Output the (X, Y) coordinate of the center of the cell containing the given text.  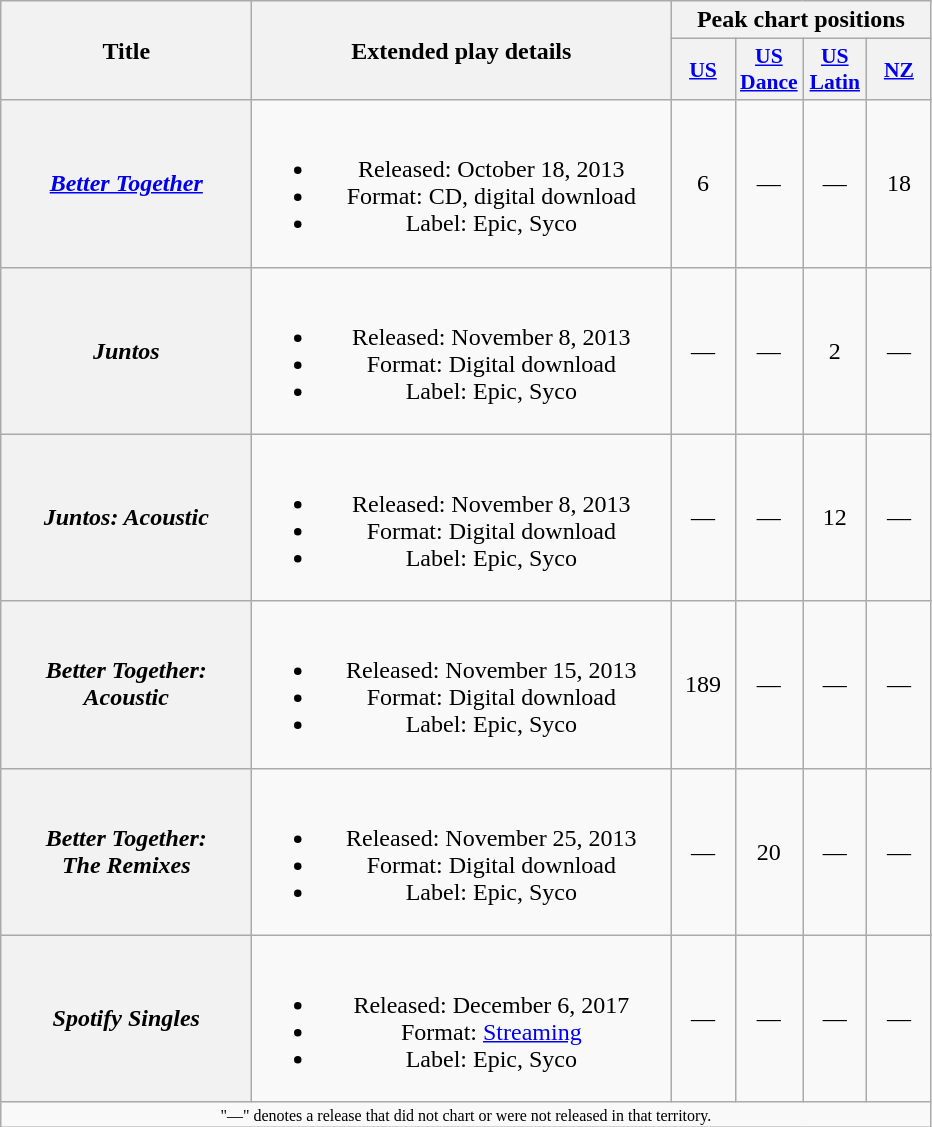
"—" denotes a release that did not chart or were not released in that territory. (466, 1114)
Released: December 6, 2017Format: StreamingLabel: Epic, Syco (462, 1018)
Better Together:Acoustic (126, 684)
18 (899, 184)
Better Together:The Remixes (126, 852)
189 (703, 684)
20 (769, 852)
NZ (899, 70)
Released: November 15, 2013Format: Digital downloadLabel: Epic, Syco (462, 684)
Juntos: Acoustic (126, 518)
USDance (769, 70)
Juntos (126, 350)
Peak chart positions (801, 20)
Extended play details (462, 50)
USLatin (835, 70)
US (703, 70)
6 (703, 184)
Spotify Singles (126, 1018)
Released: November 25, 2013Format: Digital downloadLabel: Epic, Syco (462, 852)
Title (126, 50)
12 (835, 518)
Better Together (126, 184)
2 (835, 350)
Released: October 18, 2013Format: CD, digital downloadLabel: Epic, Syco (462, 184)
